Extract the [X, Y] coordinate from the center of the cell holding the provided text.  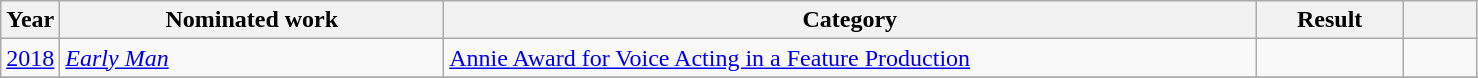
Result [1330, 20]
Annie Award for Voice Acting in a Feature Production [850, 58]
Early Man [252, 58]
2018 [30, 58]
Nominated work [252, 20]
Year [30, 20]
Category [850, 20]
